Return [X, Y] of the center of cell containing provided text 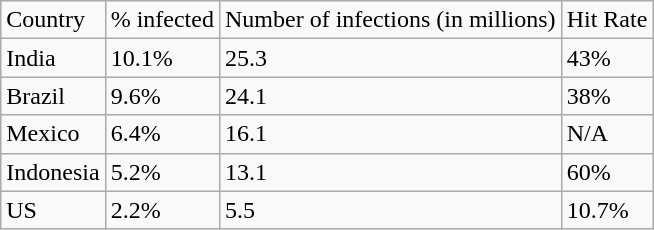
9.6% [162, 96]
Brazil [53, 96]
5.5 [390, 210]
Indonesia [53, 172]
N/A [607, 134]
13.1 [390, 172]
% infected [162, 20]
Hit Rate [607, 20]
Country [53, 20]
US [53, 210]
5.2% [162, 172]
60% [607, 172]
2.2% [162, 210]
10.1% [162, 58]
25.3 [390, 58]
Number of infections (in millions) [390, 20]
10.7% [607, 210]
38% [607, 96]
India [53, 58]
Mexico [53, 134]
16.1 [390, 134]
24.1 [390, 96]
43% [607, 58]
6.4% [162, 134]
